Search for the cell housing the specified text and yield its (X, Y) center coordinate. 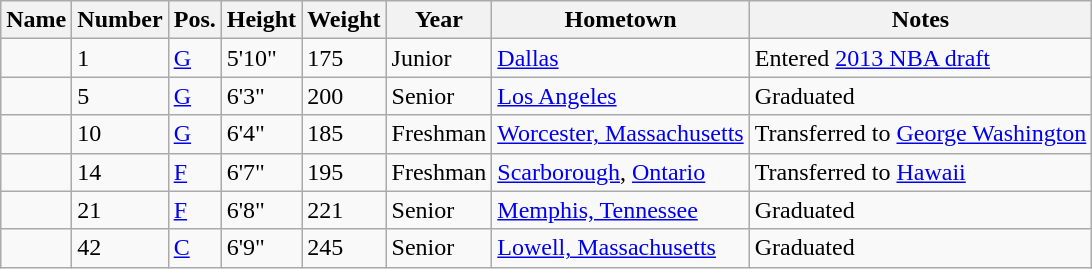
Dallas (620, 58)
221 (344, 210)
Memphis, Tennessee (620, 210)
6'9" (261, 248)
Height (261, 20)
6'7" (261, 172)
1 (120, 58)
Number (120, 20)
185 (344, 134)
Lowell, Massachusetts (620, 248)
10 (120, 134)
Junior (439, 58)
Worcester, Massachusetts (620, 134)
Scarborough, Ontario (620, 172)
Year (439, 20)
21 (120, 210)
245 (344, 248)
14 (120, 172)
Hometown (620, 20)
5 (120, 96)
Pos. (194, 20)
Transferred to George Washington (920, 134)
C (194, 248)
Transferred to Hawaii (920, 172)
Weight (344, 20)
Los Angeles (620, 96)
6'3" (261, 96)
200 (344, 96)
6'8" (261, 210)
195 (344, 172)
6'4" (261, 134)
42 (120, 248)
Entered 2013 NBA draft (920, 58)
175 (344, 58)
5'10" (261, 58)
Name (36, 20)
Notes (920, 20)
